Search for the cell housing the specified text and yield its [x, y] center coordinate. 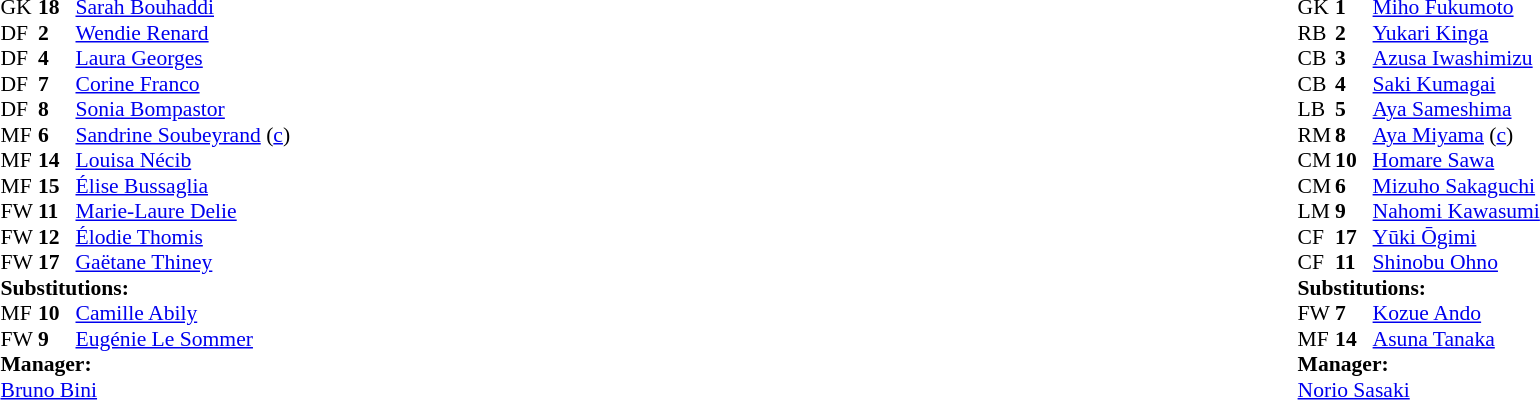
Wendie Renard [184, 33]
3 [1354, 59]
Yukari Kinga [1456, 33]
Sandrine Soubeyrand (c) [184, 135]
Mizuho Sakaguchi [1456, 186]
Homare Sawa [1456, 161]
Yūki Ōgimi [1456, 237]
Laura Georges [184, 59]
Kozue Ando [1456, 313]
Nahomi Kawasumi [1456, 211]
Azusa Iwashimizu [1456, 59]
Asuna Tanaka [1456, 339]
RM [1317, 135]
Louisa Nécib [184, 161]
Gaëtane Thiney [184, 263]
Élodie Thomis [184, 237]
5 [1354, 109]
15 [57, 186]
12 [57, 237]
Élise Bussaglia [184, 186]
Camille Abily [184, 313]
Aya Sameshima [1456, 109]
Aya Miyama (c) [1456, 135]
Saki Kumagai [1456, 84]
Shinobu Ohno [1456, 263]
Corine Franco [184, 84]
LM [1317, 211]
LB [1317, 109]
Sonia Bompastor [184, 109]
Marie-Laure Delie [184, 211]
RB [1317, 33]
Eugénie Le Sommer [184, 339]
